Provide the [X, Y] coordinate of the cell's center where the given text is located.  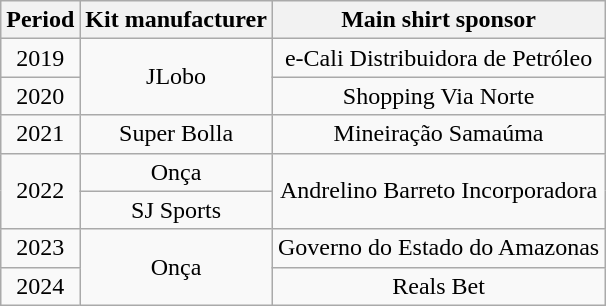
Mineiração Samaúma [438, 134]
Reals Bet [438, 286]
2019 [40, 58]
e-Cali Distribuidora de Petróleo [438, 58]
2023 [40, 248]
Main shirt sponsor [438, 20]
2022 [40, 191]
2021 [40, 134]
Super Bolla [176, 134]
Andrelino Barreto Incorporadora [438, 191]
Shopping Via Norte [438, 96]
Kit manufacturer [176, 20]
JLobo [176, 77]
2020 [40, 96]
Period [40, 20]
SJ Sports [176, 210]
Governo do Estado do Amazonas [438, 248]
2024 [40, 286]
